Pinpoint the cell where the given text exists, returning its [x, y] midpoint coordinate. 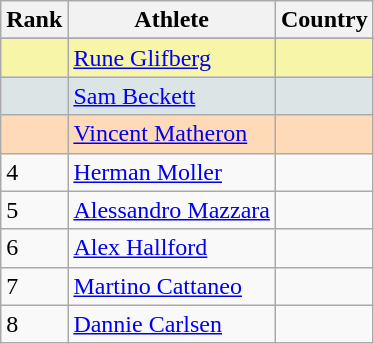
Martino Cattaneo [172, 286]
Sam Beckett [172, 96]
Country [324, 20]
7 [34, 286]
Athlete [172, 20]
8 [34, 324]
6 [34, 248]
Vincent Matheron [172, 134]
Alex Hallford [172, 248]
Herman Moller [172, 172]
4 [34, 172]
Alessandro Mazzara [172, 210]
Rank [34, 20]
5 [34, 210]
Dannie Carlsen [172, 324]
Rune Glifberg [172, 58]
